Identify which cell holds the provided text, then report its [x, y] central coordinate. 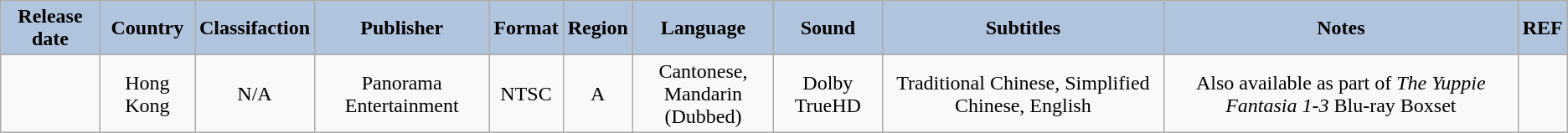
Release date [50, 28]
Dolby TrueHD [828, 94]
Sound [828, 28]
Country [147, 28]
Region [598, 28]
Traditional Chinese, Simplified Chinese, English [1023, 94]
REF [1543, 28]
Language [703, 28]
Hong Kong [147, 94]
Also available as part of The Yuppie Fantasia 1-3 Blu-ray Boxset [1342, 94]
Subtitles [1023, 28]
Publisher [402, 28]
Format [526, 28]
Panorama Entertainment [402, 94]
Classifaction [255, 28]
A [598, 94]
N/A [255, 94]
Notes [1342, 28]
Cantonese, Mandarin (Dubbed) [703, 94]
NTSC [526, 94]
